Return the (X, Y) coordinate for the center point of the cell that contains the specified text.  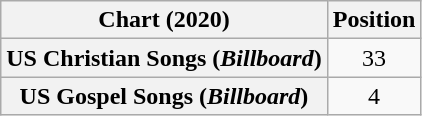
US Christian Songs (Billboard) (164, 58)
33 (374, 58)
US Gospel Songs (Billboard) (164, 96)
Position (374, 20)
4 (374, 96)
Chart (2020) (164, 20)
